Determine the (X, Y) coordinate at the center of the cell enclosing the given text.  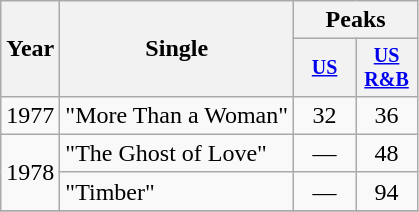
"Timber" (177, 191)
32 (325, 115)
"More Than a Woman" (177, 115)
"The Ghost of Love" (177, 153)
US (325, 68)
1977 (30, 115)
USR&B (387, 68)
36 (387, 115)
Single (177, 49)
Year (30, 49)
1978 (30, 172)
48 (387, 153)
94 (387, 191)
Peaks (356, 20)
